Return (X, Y) of the center of cell containing provided text 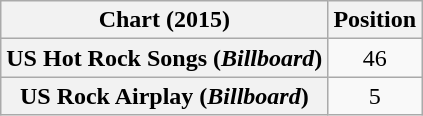
US Rock Airplay (Billboard) (164, 96)
5 (375, 96)
Chart (2015) (164, 20)
Position (375, 20)
US Hot Rock Songs (Billboard) (164, 58)
46 (375, 58)
